Determine the (x, y) coordinate at the center of the cell enclosing the given text.  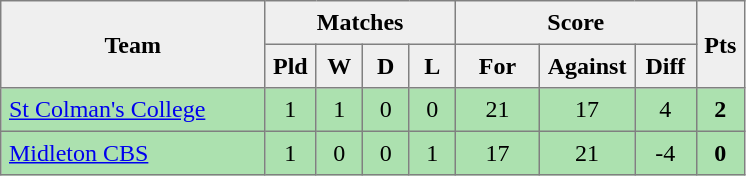
Pld (290, 66)
Team (133, 44)
St Colman's College (133, 110)
Score (576, 23)
For (497, 66)
-4 (666, 153)
W (339, 66)
Against (586, 66)
L (432, 66)
Midleton CBS (133, 153)
Pts (720, 44)
Matches (360, 23)
Diff (666, 66)
2 (720, 110)
4 (666, 110)
D (385, 66)
